Return the [x, y] coordinate for the center point of the cell that contains the specified text.  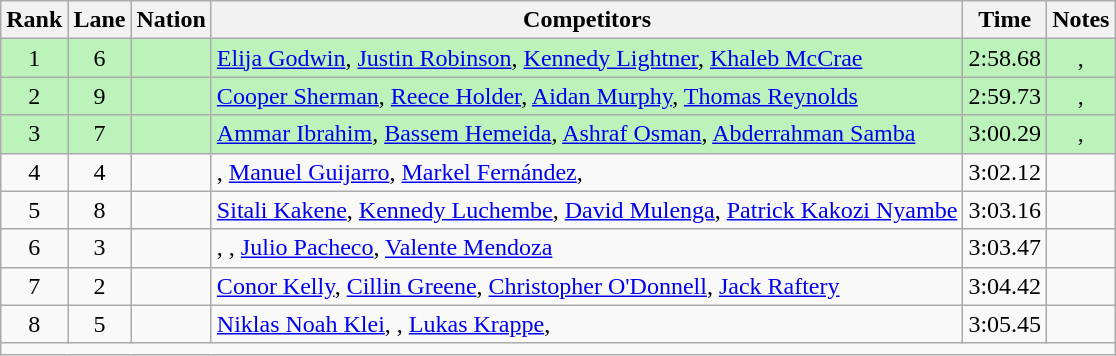
3:03.47 [1005, 248]
Ammar Ibrahim, Bassem Hemeida, Ashraf Osman, Abderrahman Samba [587, 134]
2:58.68 [1005, 58]
2:59.73 [1005, 96]
Lane [100, 20]
3:00.29 [1005, 134]
3:03.16 [1005, 210]
, Manuel Guijarro, Markel Fernández, [587, 172]
Sitali Kakene, Kennedy Luchembe, David Mulenga, Patrick Kakozi Nyambe [587, 210]
Notes [1081, 20]
Time [1005, 20]
Nation [171, 20]
Elija Godwin, Justin Robinson, Kennedy Lightner, Khaleb McCrae [587, 58]
3:04.42 [1005, 286]
1 [34, 58]
3:05.45 [1005, 324]
Niklas Noah Klei, , Lukas Krappe, [587, 324]
Rank [34, 20]
3:02.12 [1005, 172]
9 [100, 96]
Competitors [587, 20]
Cooper Sherman, Reece Holder, Aidan Murphy, Thomas Reynolds [587, 96]
, , Julio Pacheco, Valente Mendoza [587, 248]
Conor Kelly, Cillin Greene, Christopher O'Donnell, Jack Raftery [587, 286]
